Provide the (x, y) coordinate of the cell's center where the given text is located.  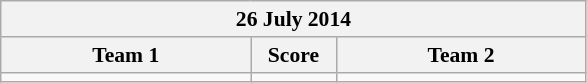
26 July 2014 (294, 19)
Team 1 (126, 55)
Score (294, 55)
Team 2 (461, 55)
